Locate the cell with the specified text and output its [x, y] center coordinate. 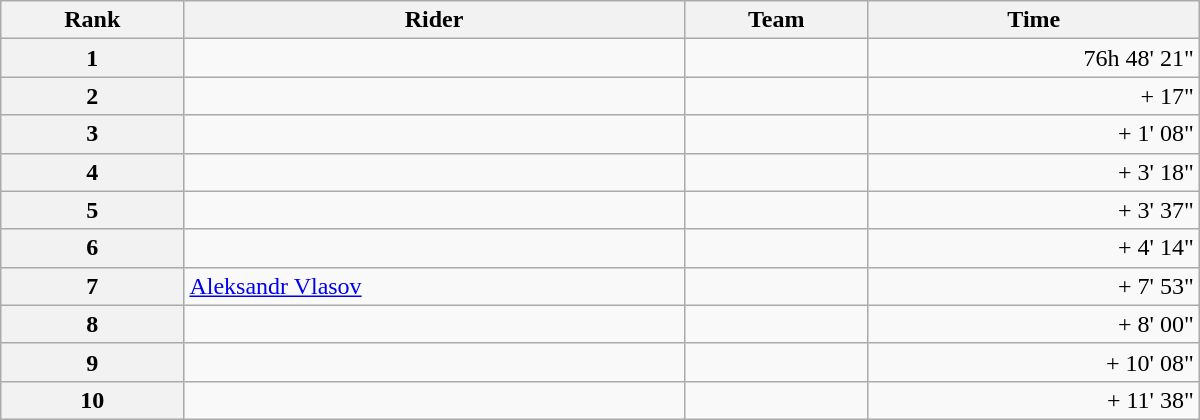
Time [1034, 20]
+ 7' 53" [1034, 286]
+ 1' 08" [1034, 134]
+ 11' 38" [1034, 400]
5 [92, 210]
+ 17" [1034, 96]
+ 10' 08" [1034, 362]
1 [92, 58]
+ 4' 14" [1034, 248]
2 [92, 96]
+ 3' 18" [1034, 172]
7 [92, 286]
6 [92, 248]
Rank [92, 20]
9 [92, 362]
Aleksandr Vlasov [434, 286]
8 [92, 324]
+ 8' 00" [1034, 324]
10 [92, 400]
4 [92, 172]
Rider [434, 20]
+ 3' 37" [1034, 210]
76h 48' 21" [1034, 58]
3 [92, 134]
Team [776, 20]
